Provide the (X, Y) coordinate of the cell's center where the given text is located.  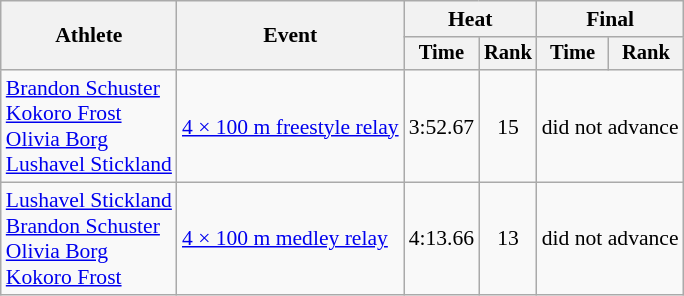
Heat (470, 19)
4 × 100 m freestyle relay (290, 126)
4 × 100 m medley relay (290, 239)
Athlete (89, 36)
4:13.66 (442, 239)
3:52.67 (442, 126)
13 (508, 239)
15 (508, 126)
Brandon SchusterKokoro FrostOlivia BorgLushavel Stickland (89, 126)
Lushavel SticklandBrandon SchusterOlivia BorgKokoro Frost (89, 239)
Final (610, 19)
Event (290, 36)
